Scan for the cell matching the given text and deliver its [X, Y] coordinate at center. 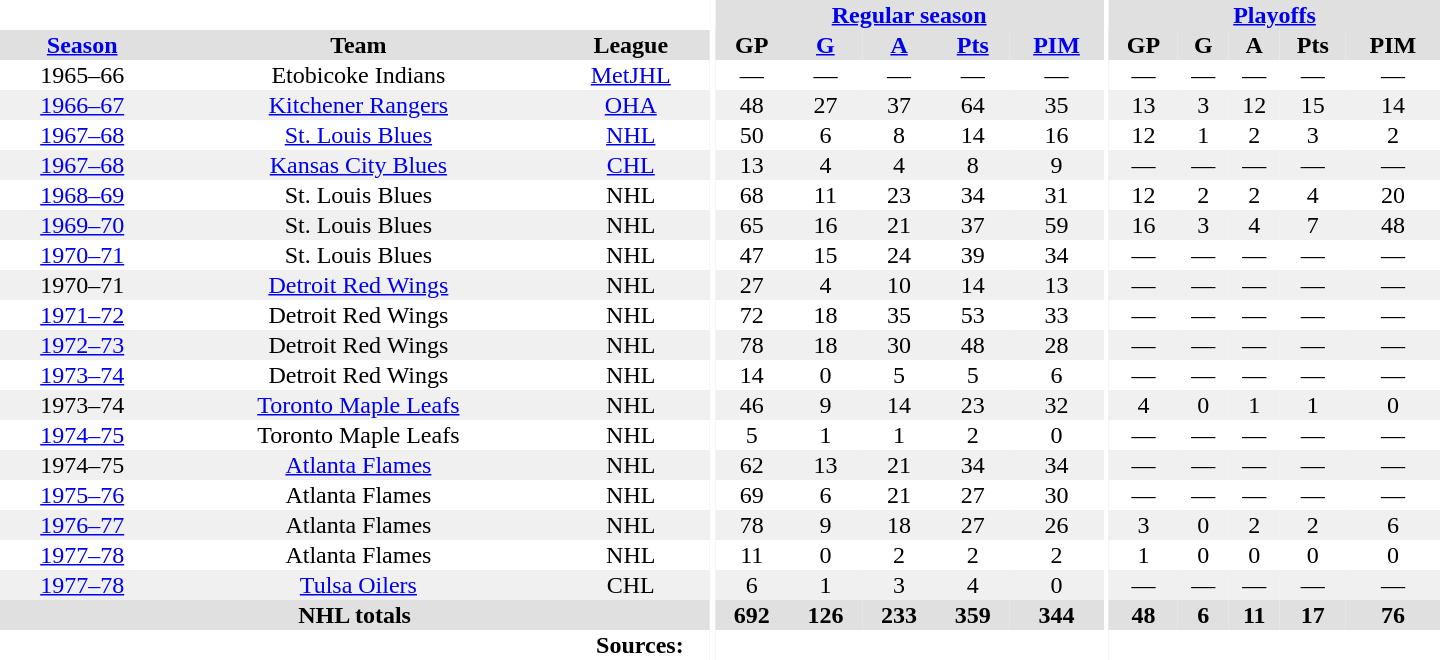
1976–77 [82, 525]
31 [1057, 195]
65 [752, 225]
NHL totals [354, 615]
20 [1393, 195]
46 [752, 405]
Kitchener Rangers [358, 105]
1965–66 [82, 75]
Kansas City Blues [358, 165]
68 [752, 195]
26 [1057, 525]
Playoffs [1274, 15]
126 [826, 615]
17 [1313, 615]
64 [973, 105]
59 [1057, 225]
32 [1057, 405]
76 [1393, 615]
OHA [630, 105]
1966–67 [82, 105]
692 [752, 615]
233 [899, 615]
1972–73 [82, 345]
50 [752, 135]
69 [752, 495]
24 [899, 255]
MetJHL [630, 75]
Etobicoke Indians [358, 75]
344 [1057, 615]
Regular season [910, 15]
1975–76 [82, 495]
359 [973, 615]
Tulsa Oilers [358, 585]
33 [1057, 315]
1968–69 [82, 195]
League [630, 45]
1969–70 [82, 225]
72 [752, 315]
53 [973, 315]
62 [752, 465]
Team [358, 45]
10 [899, 285]
Season [82, 45]
Sources: [640, 645]
7 [1313, 225]
1971–72 [82, 315]
39 [973, 255]
47 [752, 255]
28 [1057, 345]
